Identify which cell holds the provided text, then report its [x, y] central coordinate. 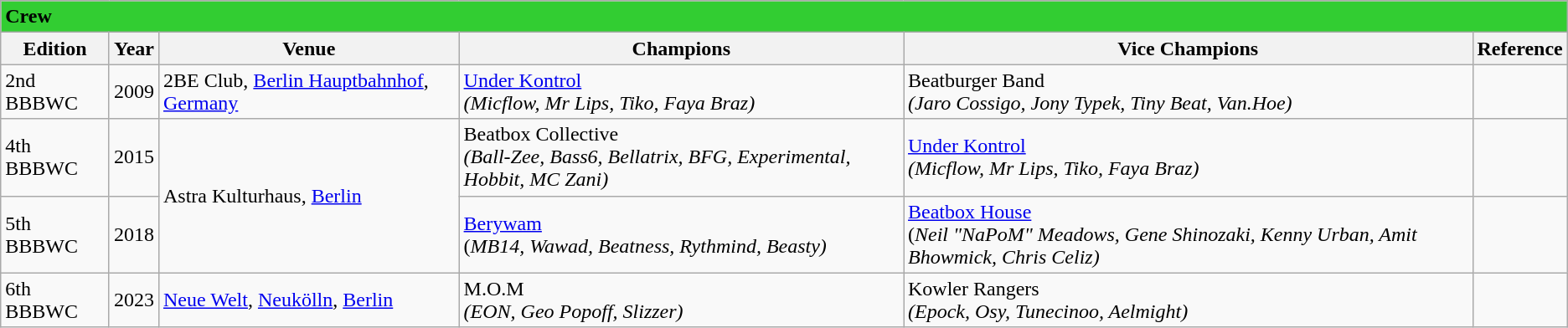
Year [134, 49]
Vice Champions [1188, 49]
2015 [134, 157]
Edition [55, 49]
M.O.M(EON, Geo Popoff, Slizzer) [681, 300]
Beatburger Band(Jaro Cossigo, Jony Typek, Tiny Beat, Van.Hoe) [1188, 92]
Reference [1519, 49]
2009 [134, 92]
Kowler Rangers(Epock, Osy, Tunecinoo, Aelmight) [1188, 300]
2nd BBBWC [55, 92]
2023 [134, 300]
Crew [784, 17]
2018 [134, 234]
4th BBBWC [55, 157]
Champions [681, 49]
Astra Kulturhaus, Berlin [308, 196]
Neue Welt, Neukölln, Berlin [308, 300]
Berywam(MB14, Wawad, Beatness, Rythmind, Beasty) [681, 234]
6th BBBWC [55, 300]
Venue [308, 49]
2BE Club, Berlin Hauptbahnhof, Germany [308, 92]
Beatbox Collective(Ball-Zee, Bass6, Bellatrix, BFG, Experimental, Hobbit, MC Zani) [681, 157]
5th BBBWC [55, 234]
Beatbox House(Neil "NaPoM" Meadows, Gene Shinozaki, Kenny Urban, Amit Bhowmick, Chris Celiz) [1188, 234]
